Capture the cell that displays the provided text and extract its [X, Y] central coordinate. 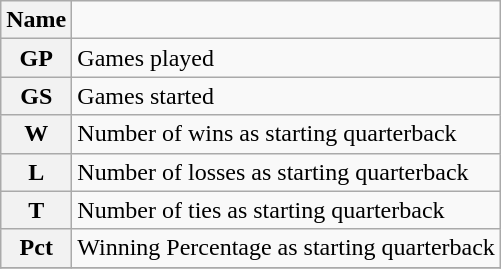
Number of ties as starting quarterback [286, 210]
Number of wins as starting quarterback [286, 134]
Games played [286, 58]
Number of losses as starting quarterback [286, 172]
W [36, 134]
Name [36, 20]
GP [36, 58]
L [36, 172]
T [36, 210]
Winning Percentage as starting quarterback [286, 248]
GS [36, 96]
Games started [286, 96]
Pct [36, 248]
